Scan for the cell matching the given text and deliver its (X, Y) coordinate at center. 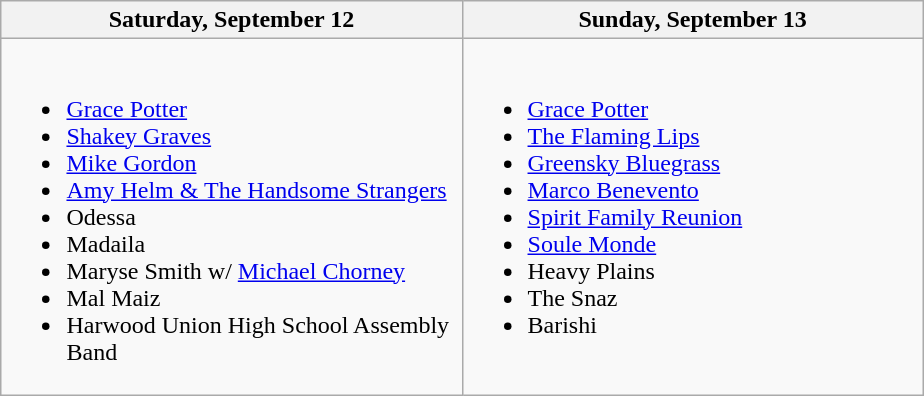
Sunday, September 13 (692, 20)
Saturday, September 12 (232, 20)
Grace PotterThe Flaming LipsGreensky BluegrassMarco BeneventoSpirit Family ReunionSoule MondeHeavy PlainsThe SnazBarishi (692, 217)
